Pinpoint the cell where the given text exists, returning its [x, y] midpoint coordinate. 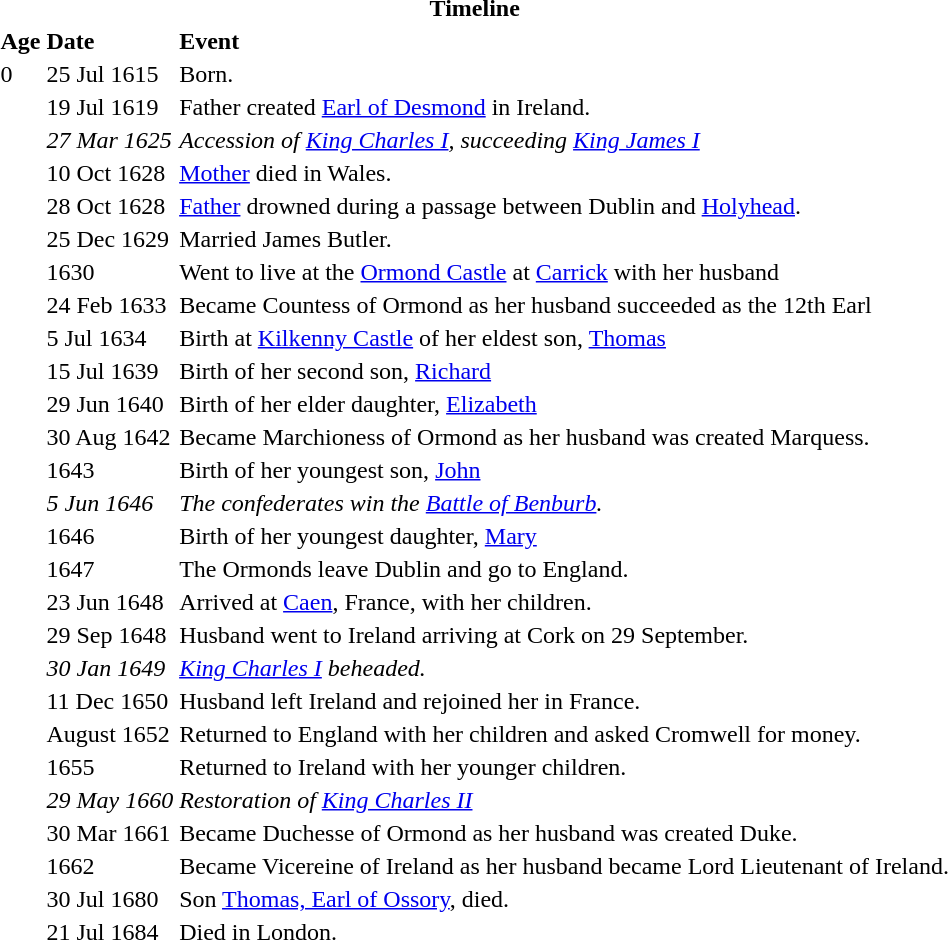
1643 [110, 470]
5 Jul 1634 [110, 338]
Date [110, 41]
23 Jun 1648 [110, 602]
25 Dec 1629 [110, 239]
30 Jul 1680 [110, 899]
1647 [110, 569]
27 Mar 1625 [110, 140]
19 Jul 1619 [110, 107]
1630 [110, 272]
29 Sep 1648 [110, 635]
August 1652 [110, 734]
1662 [110, 866]
28 Oct 1628 [110, 206]
30 Mar 1661 [110, 833]
1646 [110, 536]
5 Jun 1646 [110, 503]
1655 [110, 767]
25 Jul 1615 [110, 74]
11 Dec 1650 [110, 701]
15 Jul 1639 [110, 371]
30 Aug 1642 [110, 437]
29 Jun 1640 [110, 404]
24 Feb 1633 [110, 305]
29 May 1660 [110, 800]
30 Jan 1649 [110, 668]
10 Oct 1628 [110, 173]
